Pinpoint the cell where the given text exists, returning its (x, y) midpoint coordinate. 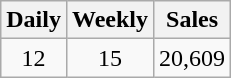
12 (34, 58)
15 (110, 58)
Weekly (110, 20)
Sales (192, 20)
Daily (34, 20)
20,609 (192, 58)
